Determine the (x, y) coordinate at the center of the cell enclosing the given text.  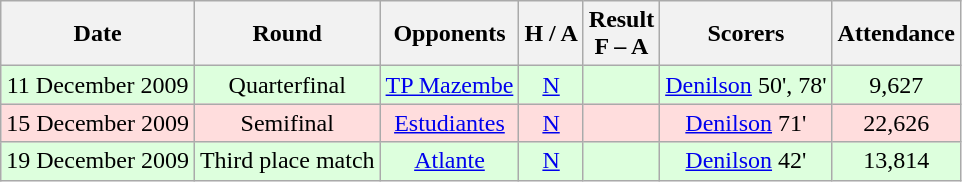
11 December 2009 (98, 85)
Semifinal (287, 123)
Opponents (450, 34)
9,627 (896, 85)
19 December 2009 (98, 161)
Scorers (746, 34)
15 December 2009 (98, 123)
Denilson 71' (746, 123)
Atlante (450, 161)
Attendance (896, 34)
Denilson 42' (746, 161)
Date (98, 34)
TP Mazembe (450, 85)
Denilson 50', 78' (746, 85)
13,814 (896, 161)
22,626 (896, 123)
ResultF – A (621, 34)
Estudiantes (450, 123)
Third place match (287, 161)
Quarterfinal (287, 85)
H / A (551, 34)
Round (287, 34)
